Return the (x, y) coordinate for the center point of the cell that contains the specified text.  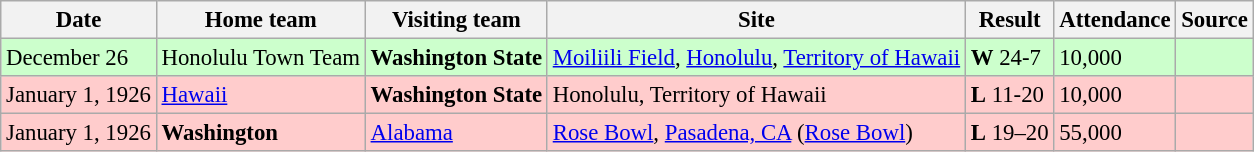
55,000 (1115, 133)
Hawaii (260, 95)
Honolulu, Territory of Hawaii (756, 95)
Date (78, 20)
Honolulu Town Team (260, 58)
W 24-7 (1009, 58)
Home team (260, 20)
Visiting team (456, 20)
Washington (260, 133)
Alabama (456, 133)
L 19–20 (1009, 133)
L 11-20 (1009, 95)
December 26 (78, 58)
Site (756, 20)
Attendance (1115, 20)
Result (1009, 20)
Moiliili Field, Honolulu, Territory of Hawaii (756, 58)
Source (1214, 20)
Rose Bowl, Pasadena, CA (Rose Bowl) (756, 133)
